For the text-containing cell, return its midpoint in (X, Y) coordinate format. 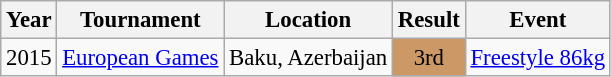
Result (430, 20)
Year (29, 20)
Freestyle 86kg (538, 58)
3rd (430, 58)
Baku, Azerbaijan (308, 58)
European Games (140, 58)
2015 (29, 58)
Event (538, 20)
Location (308, 20)
Tournament (140, 20)
